Find where the given text appears and provide that cell's center as (X, Y) coordinate. 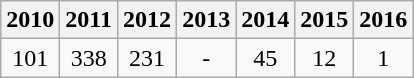
2015 (324, 20)
2014 (266, 20)
- (206, 58)
2013 (206, 20)
101 (30, 58)
2016 (384, 20)
338 (89, 58)
1 (384, 58)
2011 (89, 20)
45 (266, 58)
231 (148, 58)
2010 (30, 20)
2012 (148, 20)
12 (324, 58)
